Identify which cell holds the provided text, then report its [x, y] central coordinate. 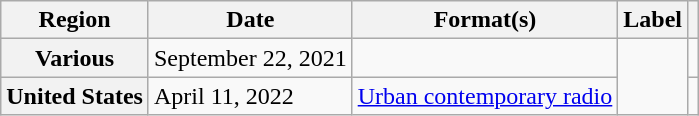
Format(s) [485, 20]
Region [75, 20]
Date [250, 20]
September 22, 2021 [250, 58]
Label [653, 20]
April 11, 2022 [250, 96]
Urban contemporary radio [485, 96]
United States [75, 96]
Various [75, 58]
